From the cell containing the given text, extract its center point as [X, Y] coordinate. 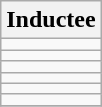
Inductee [51, 20]
